Scan for the cell matching the given text and deliver its [X, Y] coordinate at center. 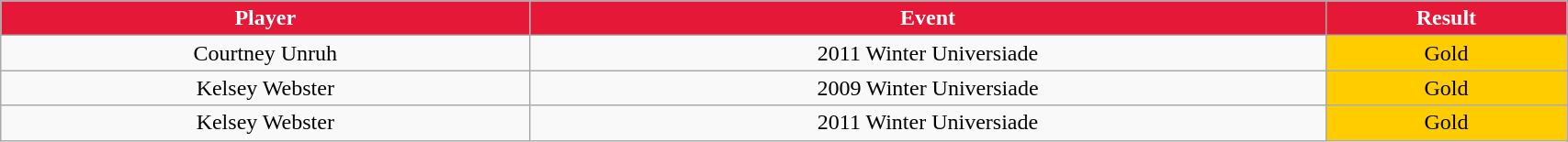
Courtney Unruh [265, 53]
Result [1446, 18]
Event [928, 18]
2009 Winter Universiade [928, 88]
Player [265, 18]
